Locate the cell with the specified text and output its [X, Y] center coordinate. 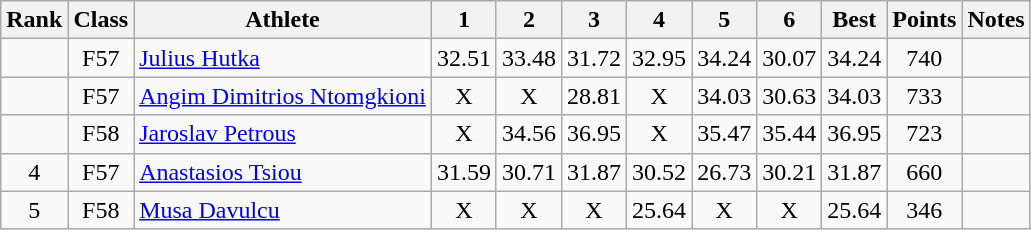
Class [101, 20]
Jaroslav Petrous [283, 134]
32.51 [464, 58]
Points [924, 20]
3 [594, 20]
Musa Davulcu [283, 210]
Best [854, 20]
28.81 [594, 96]
Anastasios Tsiou [283, 172]
Rank [34, 20]
723 [924, 134]
31.72 [594, 58]
35.44 [790, 134]
733 [924, 96]
35.47 [724, 134]
26.73 [724, 172]
660 [924, 172]
30.52 [660, 172]
31.59 [464, 172]
34.56 [528, 134]
30.71 [528, 172]
6 [790, 20]
1 [464, 20]
2 [528, 20]
Julius Hutka [283, 58]
30.21 [790, 172]
32.95 [660, 58]
740 [924, 58]
Notes [996, 20]
33.48 [528, 58]
30.63 [790, 96]
Angim Dimitrios Ntomgkioni [283, 96]
30.07 [790, 58]
346 [924, 210]
Athlete [283, 20]
